Return (x, y) of the center of cell containing provided text 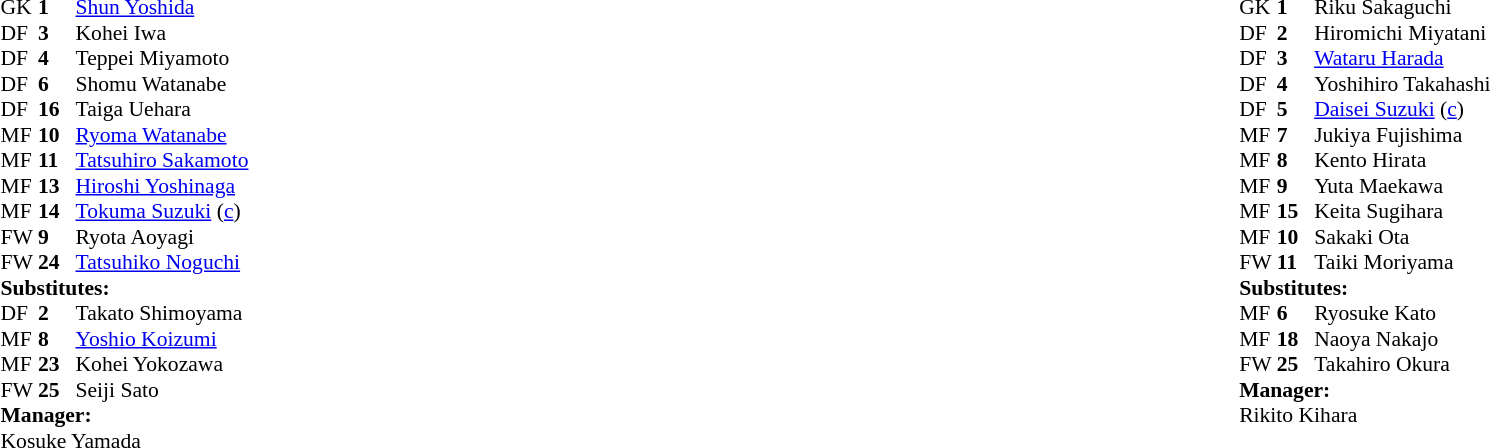
Yoshio Koizumi (162, 339)
Yoshihiro Takahashi (1402, 84)
Taiki Moriyama (1402, 263)
Naoya Nakajo (1402, 339)
Takato Shimoyama (162, 313)
23 (57, 365)
7 (1296, 135)
Sakaki Ota (1402, 237)
Teppei Miyamoto (162, 59)
Ryota Aoyagi (162, 237)
Tokuma Suzuki (c) (162, 211)
Kohei Yokozawa (162, 365)
Hiromichi Miyatani (1402, 33)
Hiroshi Yoshinaga (162, 186)
15 (1296, 211)
Taiga Uehara (162, 109)
16 (57, 109)
Takahiro Okura (1402, 365)
Kohei Iwa (162, 33)
Jukiya Fujishima (1402, 135)
Keita Sugihara (1402, 211)
Ryosuke Kato (1402, 313)
Tatsuhiro Sakamoto (162, 161)
Wataru Harada (1402, 59)
Seiji Sato (162, 390)
Ryoma Watanabe (162, 135)
24 (57, 263)
Kento Hirata (1402, 161)
Shomu Watanabe (162, 84)
Tatsuhiko Noguchi (162, 263)
18 (1296, 339)
5 (1296, 109)
Yuta Maekawa (1402, 186)
13 (57, 186)
Daisei Suzuki (c) (1402, 109)
Rikito Kihara (1364, 415)
14 (57, 211)
